Pinpoint the cell where the given text exists, returning its (X, Y) midpoint coordinate. 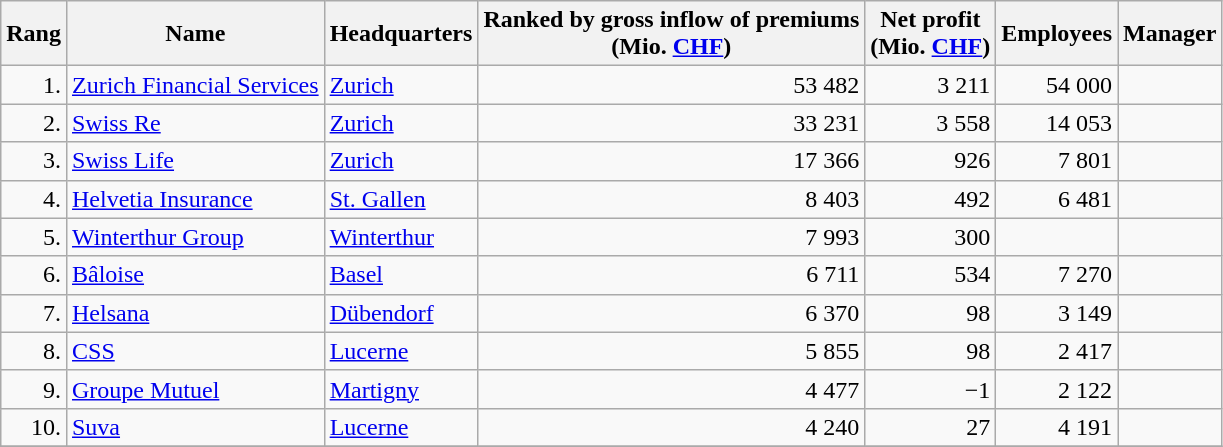
Swiss Re (195, 123)
Zurich Financial Services (195, 85)
6. (34, 275)
53 482 (672, 85)
7. (34, 313)
4 191 (1057, 427)
Winterthur (401, 237)
7 270 (1057, 275)
Dübendorf (401, 313)
Bâloise (195, 275)
33 231 (672, 123)
3 211 (930, 85)
2. (34, 123)
St. Gallen (401, 199)
−1 (930, 389)
300 (930, 237)
534 (930, 275)
4 240 (672, 427)
17 366 (672, 161)
Suva (195, 427)
Helvetia Insurance (195, 199)
54 000 (1057, 85)
5 855 (672, 351)
Rang (34, 34)
926 (930, 161)
3 149 (1057, 313)
Manager (1170, 34)
Helsana (195, 313)
1. (34, 85)
Name (195, 34)
4. (34, 199)
Swiss Life (195, 161)
6 711 (672, 275)
Groupe Mutuel (195, 389)
Ranked by gross inflow of premiums(Mio. CHF) (672, 34)
Headquarters (401, 34)
27 (930, 427)
3 558 (930, 123)
9. (34, 389)
6 481 (1057, 199)
Net profit(Mio. CHF) (930, 34)
7 993 (672, 237)
5. (34, 237)
8. (34, 351)
14 053 (1057, 123)
Basel (401, 275)
7 801 (1057, 161)
Winterthur Group (195, 237)
2 417 (1057, 351)
Martigny (401, 389)
CSS (195, 351)
2 122 (1057, 389)
10. (34, 427)
492 (930, 199)
4 477 (672, 389)
Employees (1057, 34)
3. (34, 161)
6 370 (672, 313)
8 403 (672, 199)
